Return the (x, y) coordinate for the center point of the cell that contains the specified text.  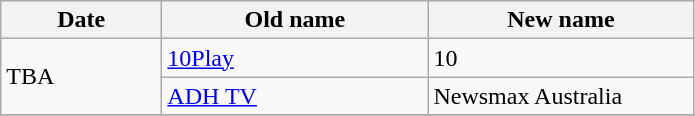
10Play (295, 58)
10 (561, 58)
Old name (295, 20)
ADH TV (295, 96)
Newsmax Australia (561, 96)
New name (561, 20)
Date (82, 20)
TBA (82, 77)
